Identify which cell holds the provided text, then report its (x, y) central coordinate. 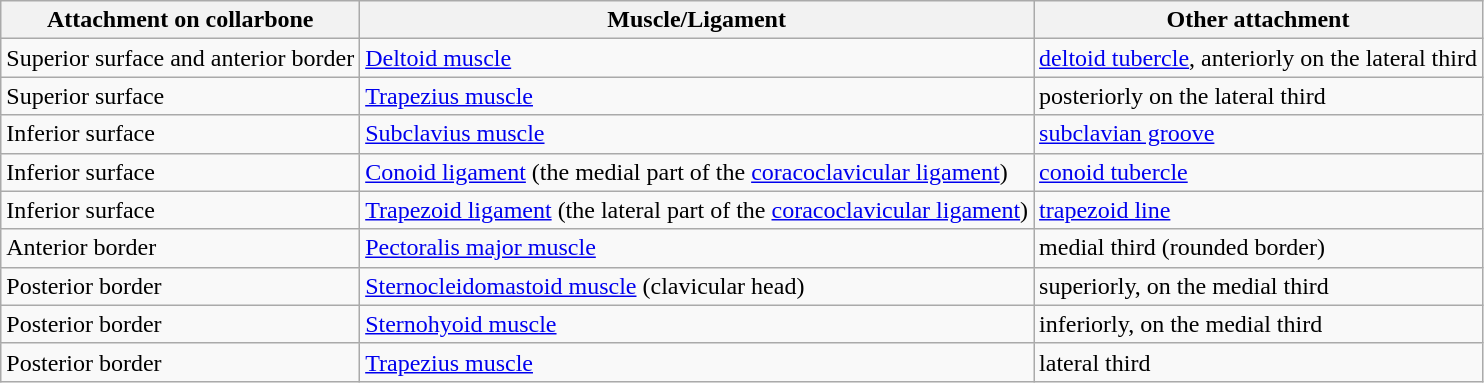
Sternocleidomastoid muscle (clavicular head) (697, 286)
Pectoralis major muscle (697, 248)
Attachment on collarbone (180, 20)
Subclavius muscle (697, 134)
Anterior border (180, 248)
superiorly, on the medial third (1258, 286)
Sternohyoid muscle (697, 324)
posteriorly on the lateral third (1258, 96)
Conoid ligament (the medial part of the coracoclavicular ligament) (697, 172)
Trapezoid ligament (the lateral part of the coracoclavicular ligament) (697, 210)
deltoid tubercle, anteriorly on the lateral third (1258, 58)
inferiorly, on the medial third (1258, 324)
subclavian groove (1258, 134)
Other attachment (1258, 20)
medial third (rounded border) (1258, 248)
Muscle/Ligament (697, 20)
trapezoid line (1258, 210)
Superior surface and anterior border (180, 58)
Deltoid muscle (697, 58)
Superior surface (180, 96)
conoid tubercle (1258, 172)
lateral third (1258, 362)
